Identify which cell holds the provided text, then report its (X, Y) central coordinate. 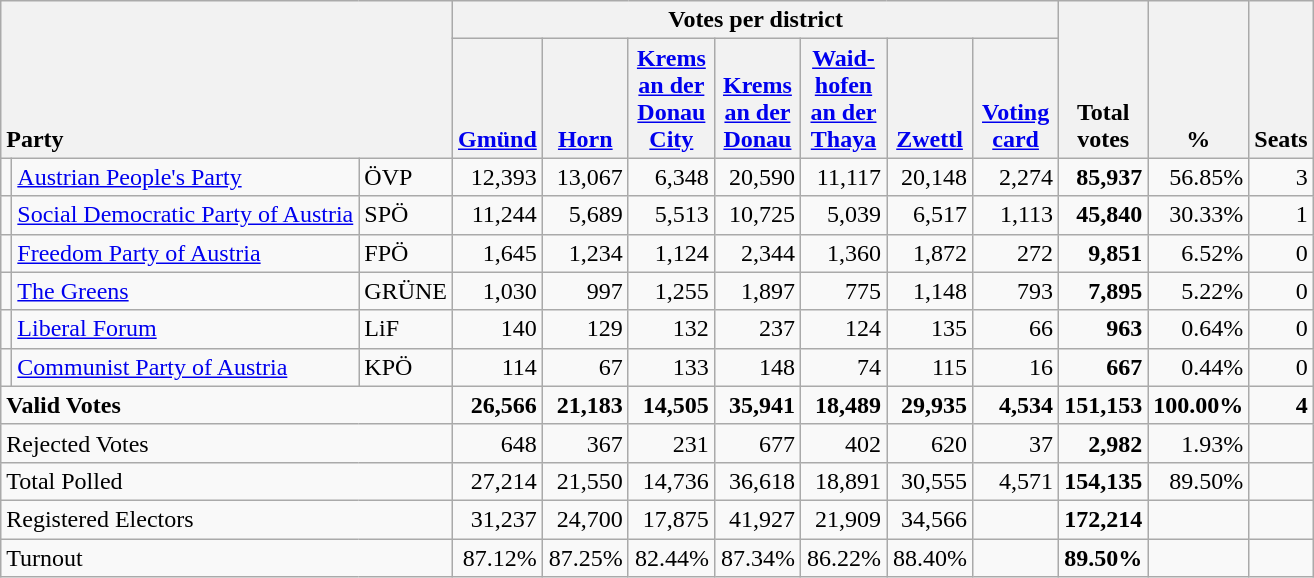
1,113 (1016, 215)
Rejected Votes (227, 443)
20,148 (930, 177)
SPÖ (406, 215)
115 (930, 367)
133 (671, 367)
140 (498, 329)
20,590 (757, 177)
14,505 (671, 405)
Waid-hofenan derThaya (843, 98)
18,891 (843, 481)
6,348 (671, 177)
0.64% (1198, 329)
2,344 (757, 253)
41,927 (757, 519)
272 (1016, 253)
87.12% (498, 557)
4 (1281, 405)
114 (498, 367)
85,937 (1104, 177)
Zwettl (930, 98)
100.00% (1198, 405)
74 (843, 367)
135 (930, 329)
Registered Electors (227, 519)
13,067 (585, 177)
Liberal Forum (186, 329)
87.25% (585, 557)
677 (757, 443)
402 (843, 443)
31,237 (498, 519)
5,689 (585, 215)
1,234 (585, 253)
1,872 (930, 253)
82.44% (671, 557)
LiF (406, 329)
Turnout (227, 557)
Valid Votes (227, 405)
129 (585, 329)
35,941 (757, 405)
67 (585, 367)
1,645 (498, 253)
34,566 (930, 519)
0.44% (1198, 367)
648 (498, 443)
KPÖ (406, 367)
7,895 (1104, 291)
11,117 (843, 177)
997 (585, 291)
1,360 (843, 253)
Seats (1281, 80)
1 (1281, 215)
% (1198, 80)
14,736 (671, 481)
66 (1016, 329)
132 (671, 329)
88.40% (930, 557)
1.93% (1198, 443)
86.22% (843, 557)
231 (671, 443)
37 (1016, 443)
Votes per district (756, 20)
Votingcard (1016, 98)
5,513 (671, 215)
1,148 (930, 291)
36,618 (757, 481)
3 (1281, 177)
30,555 (930, 481)
172,214 (1104, 519)
27,214 (498, 481)
148 (757, 367)
Gmünd (498, 98)
18,489 (843, 405)
45,840 (1104, 215)
21,909 (843, 519)
29,935 (930, 405)
10,725 (757, 215)
The Greens (186, 291)
Communist Party of Austria (186, 367)
FPÖ (406, 253)
Freedom Party of Austria (186, 253)
124 (843, 329)
Totalvotes (1104, 80)
Horn (585, 98)
5,039 (843, 215)
1,897 (757, 291)
5.22% (1198, 291)
237 (757, 329)
2,982 (1104, 443)
Social Democratic Party of Austria (186, 215)
2,274 (1016, 177)
87.34% (757, 557)
Austrian People's Party (186, 177)
367 (585, 443)
30.33% (1198, 215)
620 (930, 443)
1,124 (671, 253)
Kremsan derDonau (757, 98)
Kremsan derDonauCity (671, 98)
4,534 (1016, 405)
56.85% (1198, 177)
1,030 (498, 291)
GRÜNE (406, 291)
151,153 (1104, 405)
Party (227, 80)
11,244 (498, 215)
154,135 (1104, 481)
17,875 (671, 519)
4,571 (1016, 481)
21,183 (585, 405)
1,255 (671, 291)
963 (1104, 329)
6,517 (930, 215)
21,550 (585, 481)
793 (1016, 291)
775 (843, 291)
26,566 (498, 405)
6.52% (1198, 253)
24,700 (585, 519)
Total Polled (227, 481)
ÖVP (406, 177)
667 (1104, 367)
12,393 (498, 177)
9,851 (1104, 253)
16 (1016, 367)
